Output the [X, Y] coordinate of the center of the cell containing the given text.  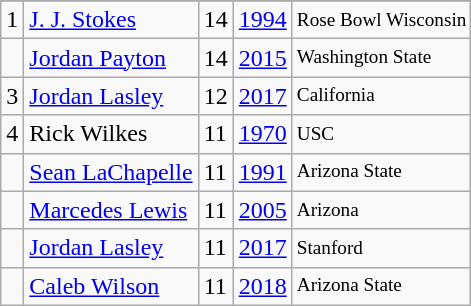
Rick Wilkes [111, 134]
2005 [262, 210]
J. J. Stokes [111, 20]
3 [12, 96]
USC [382, 134]
1 [12, 20]
Rose Bowl Wisconsin [382, 20]
4 [12, 134]
Stanford [382, 248]
12 [216, 96]
Washington State [382, 58]
1991 [262, 172]
Jordan Payton [111, 58]
California [382, 96]
Arizona [382, 210]
Caleb Wilson [111, 286]
1994 [262, 20]
Sean LaChapelle [111, 172]
2015 [262, 58]
2018 [262, 286]
1970 [262, 134]
Marcedes Lewis [111, 210]
